Locate the cell with the specified text and output its (X, Y) center coordinate. 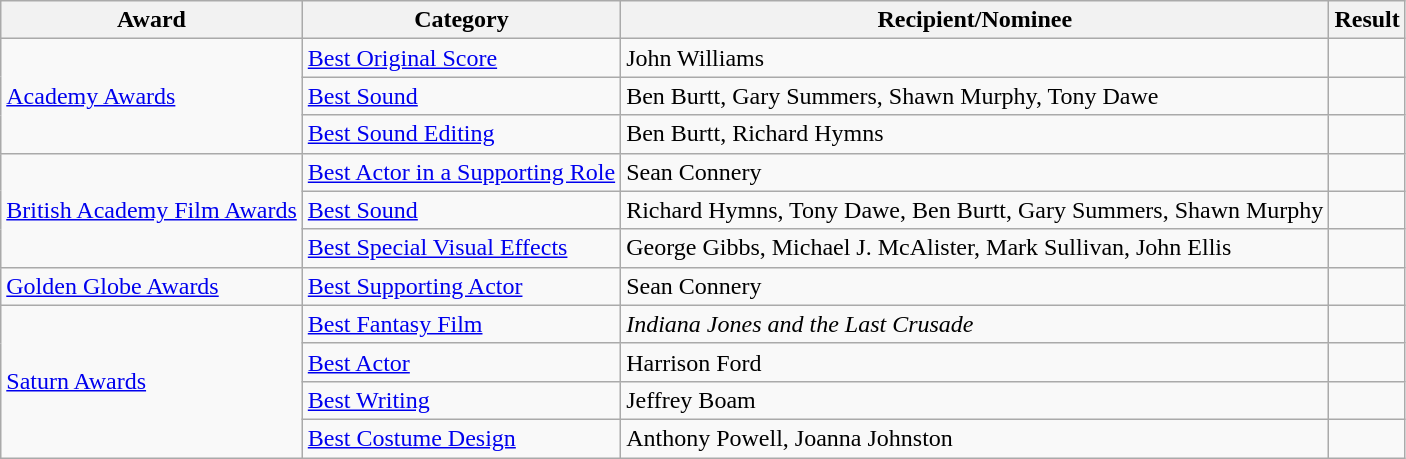
Category (461, 20)
Jeffrey Boam (975, 400)
British Academy Film Awards (152, 210)
Best Costume Design (461, 438)
Anthony Powell, Joanna Johnston (975, 438)
Ben Burtt, Richard Hymns (975, 134)
Harrison Ford (975, 362)
Best Writing (461, 400)
Best Sound Editing (461, 134)
Award (152, 20)
George Gibbs, Michael J. McAlister, Mark Sullivan, John Ellis (975, 248)
John Williams (975, 58)
Result (1367, 20)
Richard Hymns, Tony Dawe, Ben Burtt, Gary Summers, Shawn Murphy (975, 210)
Recipient/Nominee (975, 20)
Best Supporting Actor (461, 286)
Best Actor in a Supporting Role (461, 172)
Best Original Score (461, 58)
Best Fantasy Film (461, 324)
Academy Awards (152, 96)
Golden Globe Awards (152, 286)
Indiana Jones and the Last Crusade (975, 324)
Ben Burtt, Gary Summers, Shawn Murphy, Tony Dawe (975, 96)
Saturn Awards (152, 381)
Best Actor (461, 362)
Best Special Visual Effects (461, 248)
